Return the (x, y) coordinate for the center point of the cell that contains the specified text.  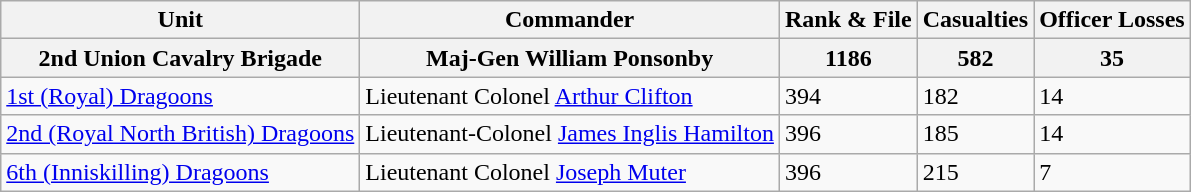
1186 (848, 58)
215 (975, 172)
Maj-Gen William Ponsonby (570, 58)
582 (975, 58)
185 (975, 134)
35 (1112, 58)
Unit (180, 20)
Commander (570, 20)
1st (Royal) Dragoons (180, 96)
182 (975, 96)
2nd Union Cavalry Brigade (180, 58)
Rank & File (848, 20)
2nd (Royal North British) Dragoons (180, 134)
Lieutenant Colonel Joseph Muter (570, 172)
6th (Inniskilling) Dragoons (180, 172)
Officer Losses (1112, 20)
Lieutenant Colonel Arthur Clifton (570, 96)
394 (848, 96)
Lieutenant-Colonel James Inglis Hamilton (570, 134)
Casualties (975, 20)
7 (1112, 172)
